Locate the cell with the specified text and output its (X, Y) center coordinate. 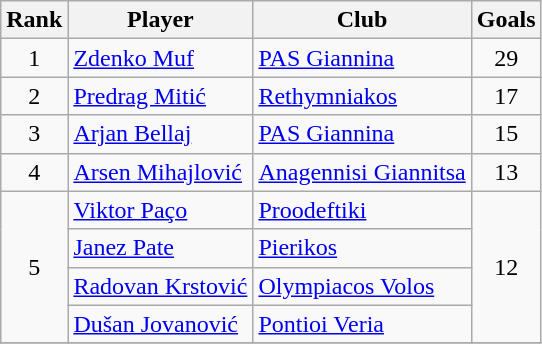
Club (362, 20)
Arsen Mihajlović (160, 172)
Janez Pate (160, 248)
Viktor Paço (160, 210)
Rank (34, 20)
Anagennisi Giannitsa (362, 172)
3 (34, 134)
Player (160, 20)
17 (506, 96)
13 (506, 172)
Predrag Mitić (160, 96)
5 (34, 267)
Proodeftiki (362, 210)
Dušan Jovanović (160, 324)
Pontioi Veria (362, 324)
Pierikos (362, 248)
1 (34, 58)
4 (34, 172)
Radovan Krstović (160, 286)
Rethymniakos (362, 96)
15 (506, 134)
29 (506, 58)
2 (34, 96)
12 (506, 267)
Zdenko Muf (160, 58)
Olympiacos Volos (362, 286)
Goals (506, 20)
Arjan Bellaj (160, 134)
